From the cell containing the given text, extract its center point as [X, Y] coordinate. 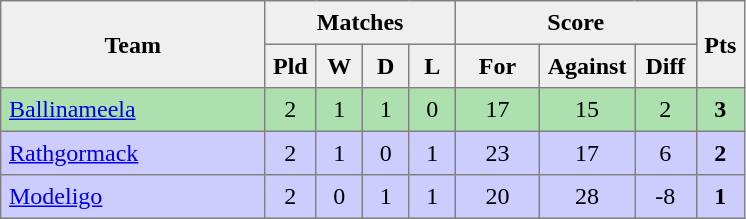
Matches [360, 23]
For [497, 66]
W [339, 66]
Against [586, 66]
3 [720, 110]
23 [497, 153]
Rathgormack [133, 153]
20 [497, 197]
28 [586, 197]
15 [586, 110]
L [432, 66]
Score [576, 23]
6 [666, 153]
Pld [290, 66]
Pts [720, 44]
-8 [666, 197]
Ballinameela [133, 110]
D [385, 66]
Diff [666, 66]
Team [133, 44]
Modeligo [133, 197]
